Identify which cell holds the provided text, then report its (X, Y) central coordinate. 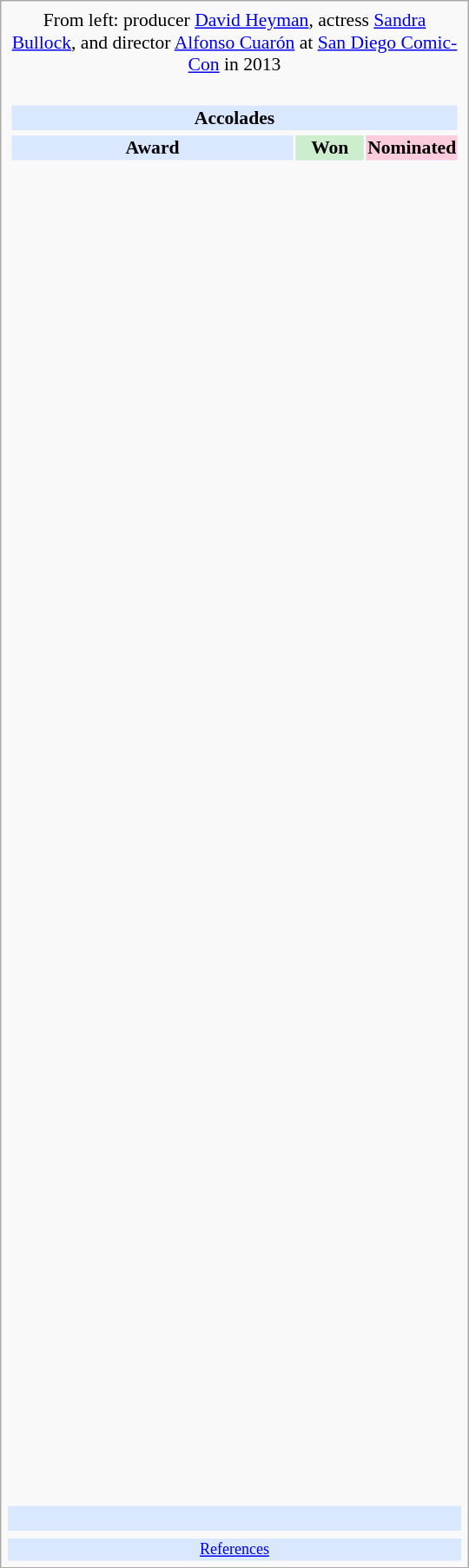
Nominated (412, 148)
Won (330, 148)
Accolades (234, 117)
Award (152, 148)
References (234, 1550)
From left: producer David Heyman, actress Sandra Bullock, and director Alfonso Cuarón at San Diego Comic-Con in 2013 (234, 43)
Accolades Award Won Nominated (234, 791)
